Provide the [X, Y] coordinate of the cell's center where the given text is located.  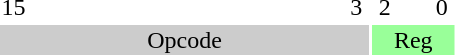
Opcode [184, 40]
Reg [413, 40]
